From the cell containing the given text, extract its center point as [X, Y] coordinate. 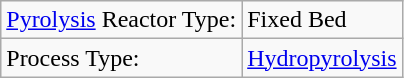
Fixed Bed [322, 20]
Process Type: [122, 58]
Pyrolysis Reactor Type: [122, 20]
Hydropyrolysis [322, 58]
